Output the [X, Y] coordinate of the center of the cell containing the given text.  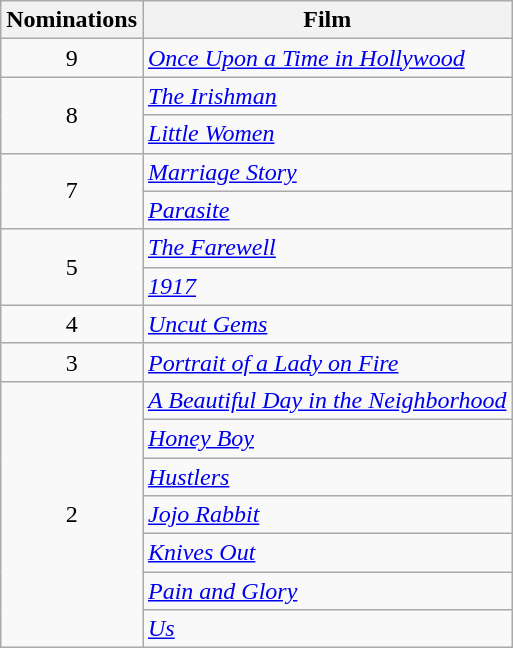
Little Women [326, 134]
Film [326, 20]
Knives Out [326, 553]
2 [72, 514]
Hustlers [326, 477]
3 [72, 362]
A Beautiful Day in the Neighborhood [326, 400]
9 [72, 58]
Nominations [72, 20]
8 [72, 115]
The Irishman [326, 96]
4 [72, 324]
5 [72, 267]
Jojo Rabbit [326, 515]
Once Upon a Time in Hollywood [326, 58]
Pain and Glory [326, 591]
Honey Boy [326, 438]
Marriage Story [326, 172]
7 [72, 191]
Uncut Gems [326, 324]
Us [326, 629]
1917 [326, 286]
Parasite [326, 210]
Portrait of a Lady on Fire [326, 362]
The Farewell [326, 248]
